Detect which cell encompasses the target text, then output its (X, Y) center coordinate. 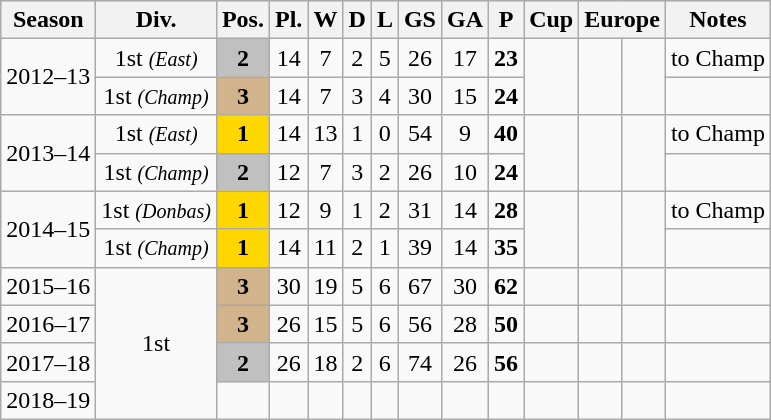
L (384, 20)
2015–16 (48, 286)
W (326, 20)
67 (420, 286)
2013–14 (48, 153)
50 (506, 324)
18 (326, 362)
10 (464, 172)
Pl. (288, 20)
13 (326, 134)
17 (464, 58)
Notes (718, 20)
62 (506, 286)
40 (506, 134)
2012–13 (48, 77)
GS (420, 20)
19 (326, 286)
1st (Donbas) (156, 210)
Pos. (242, 20)
74 (420, 362)
Europe (622, 20)
31 (420, 210)
11 (326, 248)
35 (506, 248)
D (357, 20)
0 (384, 134)
39 (420, 248)
Div. (156, 20)
2014–15 (48, 229)
Cup (552, 20)
2016–17 (48, 324)
4 (384, 96)
23 (506, 58)
2017–18 (48, 362)
54 (420, 134)
2018–19 (48, 400)
GA (464, 20)
Season (48, 20)
P (506, 20)
1st (156, 343)
